For the text-containing cell, return its midpoint in [X, Y] coordinate format. 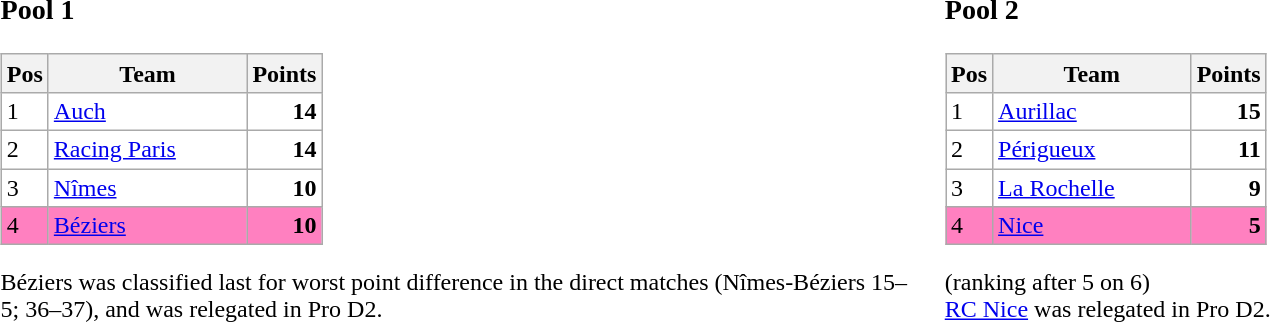
5 [1228, 226]
15 [1228, 111]
11 [1228, 150]
Racing Paris [148, 150]
La Rochelle [1092, 188]
Béziers [148, 226]
Aurillac [1092, 111]
9 [1228, 188]
Auch [148, 111]
Périgueux [1092, 150]
Nice [1092, 226]
Nîmes [148, 188]
